Identify which cell holds the provided text, then report its (x, y) central coordinate. 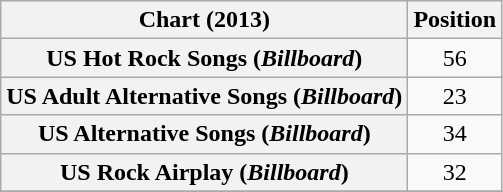
US Hot Rock Songs (Billboard) (204, 58)
32 (455, 172)
US Adult Alternative Songs (Billboard) (204, 96)
Chart (2013) (204, 20)
US Alternative Songs (Billboard) (204, 134)
Position (455, 20)
56 (455, 58)
US Rock Airplay (Billboard) (204, 172)
23 (455, 96)
34 (455, 134)
